Search for the cell housing the specified text and yield its [X, Y] center coordinate. 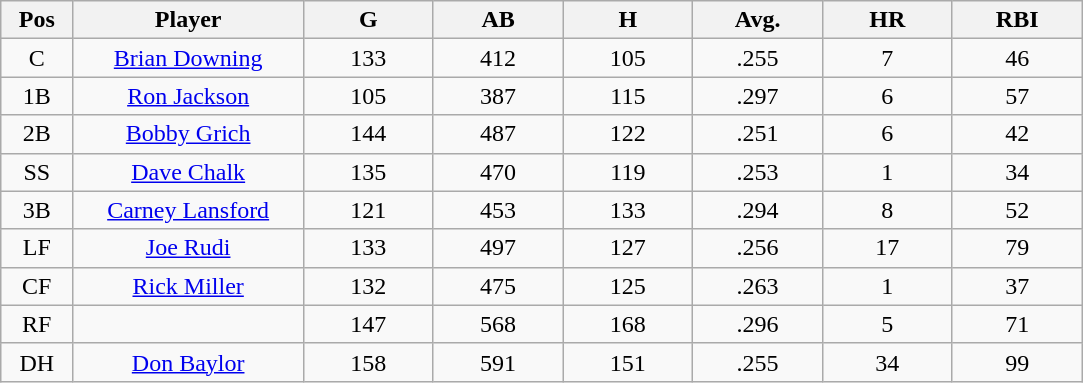
158 [368, 362]
122 [628, 134]
71 [1017, 324]
453 [498, 210]
RBI [1017, 20]
Avg. [758, 20]
DH [37, 362]
135 [368, 172]
57 [1017, 96]
52 [1017, 210]
568 [498, 324]
.296 [758, 324]
99 [1017, 362]
151 [628, 362]
1B [37, 96]
125 [628, 286]
.294 [758, 210]
121 [368, 210]
Dave Chalk [188, 172]
Carney Lansford [188, 210]
.253 [758, 172]
127 [628, 248]
497 [498, 248]
147 [368, 324]
AB [498, 20]
8 [887, 210]
G [368, 20]
Don Baylor [188, 362]
Player [188, 20]
115 [628, 96]
470 [498, 172]
CF [37, 286]
475 [498, 286]
2B [37, 134]
Ron Jackson [188, 96]
Joe Rudi [188, 248]
.297 [758, 96]
487 [498, 134]
.251 [758, 134]
3B [37, 210]
7 [887, 58]
RF [37, 324]
5 [887, 324]
Rick Miller [188, 286]
591 [498, 362]
HR [887, 20]
79 [1017, 248]
H [628, 20]
119 [628, 172]
387 [498, 96]
46 [1017, 58]
42 [1017, 134]
37 [1017, 286]
LF [37, 248]
168 [628, 324]
Bobby Grich [188, 134]
144 [368, 134]
C [37, 58]
SS [37, 172]
.256 [758, 248]
132 [368, 286]
.263 [758, 286]
17 [887, 248]
Brian Downing [188, 58]
412 [498, 58]
Pos [37, 20]
